Determine the [x, y] coordinate at the center of the cell enclosing the given text.  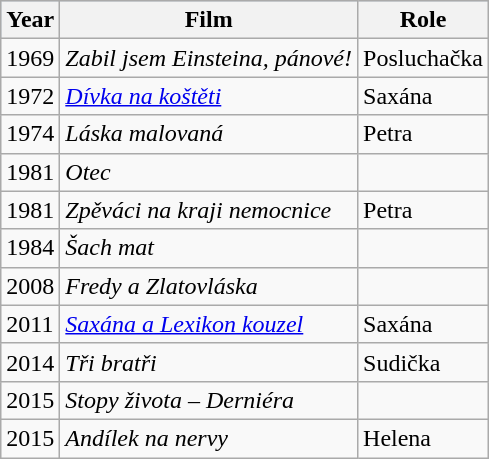
1969 [30, 58]
Láska malovaná [209, 134]
1974 [30, 134]
2008 [30, 286]
Film [209, 20]
Zabil jsem Einsteina, pánové! [209, 58]
Dívka na koštěti [209, 96]
2011 [30, 324]
Stopy života – Derniéra [209, 400]
Helena [424, 438]
Andílek na nervy [209, 438]
Saxána a Lexikon kouzel [209, 324]
Fredy a Zlatovláska [209, 286]
1972 [30, 96]
Otec [209, 172]
Role [424, 20]
Sudička [424, 362]
2014 [30, 362]
Year [30, 20]
Šach mat [209, 248]
Zpěváci na kraji nemocnice [209, 210]
Tři bratři [209, 362]
Posluchačka [424, 58]
1984 [30, 248]
